For the text-containing cell, return its midpoint in [x, y] coordinate format. 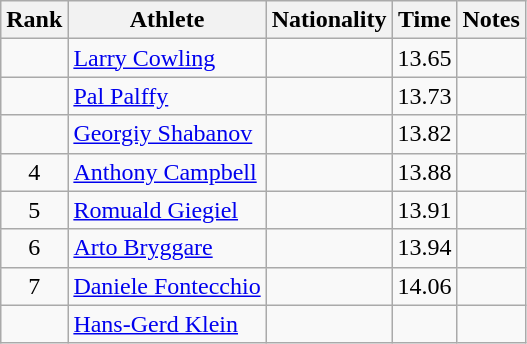
5 [34, 210]
14.06 [424, 286]
Larry Cowling [167, 58]
Romuald Giegiel [167, 210]
Anthony Campbell [167, 172]
13.94 [424, 248]
13.65 [424, 58]
Notes [491, 20]
Arto Bryggare [167, 248]
Athlete [167, 20]
13.91 [424, 210]
Nationality [329, 20]
13.82 [424, 134]
Hans-Gerd Klein [167, 324]
6 [34, 248]
13.73 [424, 96]
4 [34, 172]
Rank [34, 20]
Daniele Fontecchio [167, 286]
Time [424, 20]
Pal Palffy [167, 96]
7 [34, 286]
13.88 [424, 172]
Georgiy Shabanov [167, 134]
